Extract the [x, y] coordinate from the center of the cell holding the provided text.  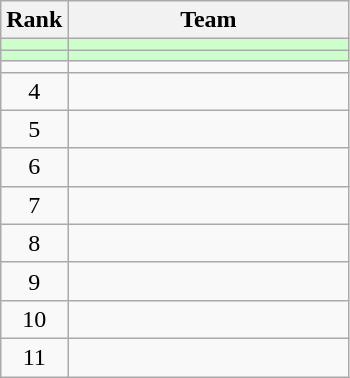
9 [34, 281]
8 [34, 243]
7 [34, 205]
6 [34, 167]
11 [34, 357]
Rank [34, 20]
5 [34, 129]
Team [208, 20]
4 [34, 91]
10 [34, 319]
